Capture the cell that displays the provided text and extract its (x, y) central coordinate. 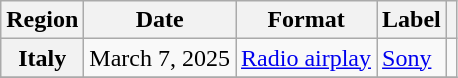
Region (42, 20)
Sony (412, 58)
Label (412, 20)
Date (160, 20)
Italy (42, 58)
March 7, 2025 (160, 58)
Radio airplay (306, 58)
Format (306, 20)
